From the cell containing the given text, extract its center point as [x, y] coordinate. 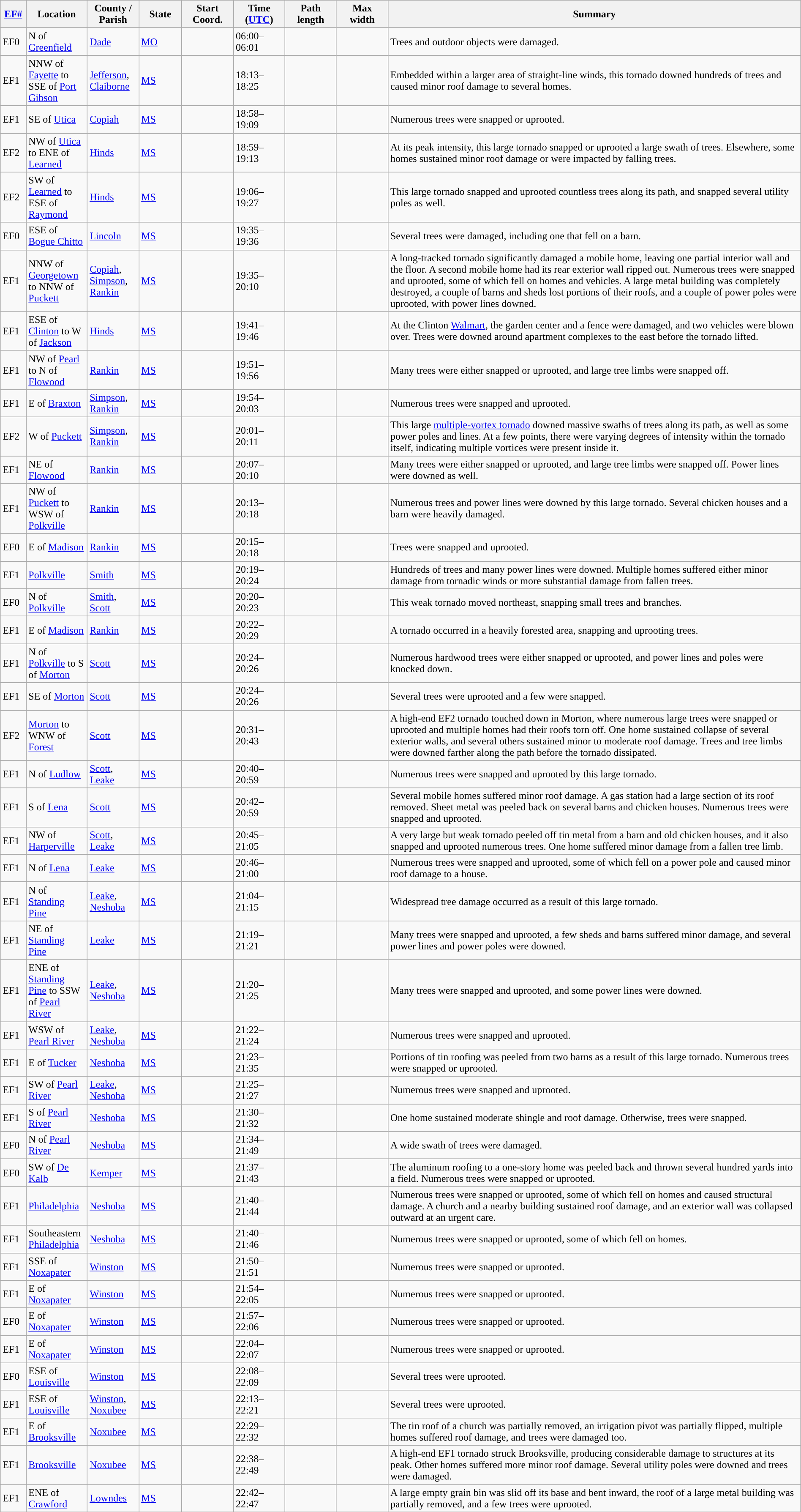
19:54–20:03 [259, 403]
Philadelphia [57, 1206]
N of Ludlow [57, 774]
ENE of Standing Pine to SSW of Pearl River [57, 990]
Dade [113, 41]
Lowndes [113, 1498]
S of Lena [57, 807]
Copiah [113, 119]
20:07–20:10 [259, 469]
Several trees were uprooted and a few were snapped. [594, 697]
NW of Puckett to WSW of Polkville [57, 509]
21:57–22:06 [259, 1321]
Many trees were snapped and uprooted, a few sheds and barns suffered minor damage, and several power lines and power poles were downed. [594, 940]
20:40–20:59 [259, 774]
ENE of Crawford [57, 1498]
Morton to WNW of Forest [57, 735]
22:38–22:49 [259, 1465]
Smith, Scott [113, 603]
W of Puckett [57, 436]
E of Brooksville [57, 1431]
E of Tucker [57, 1063]
Numerous trees and power lines were downed by this large tornado. Several chicken houses and a barn were heavily damaged. [594, 509]
Smith [113, 575]
Many trees were either snapped or uprooted, and large tree limbs were snapped off. [594, 370]
Max width [362, 14]
N of Greenfield [57, 41]
NW of Utica to ENE of Learned [57, 153]
22:29–22:32 [259, 1431]
NW of Pearl to N of Flowood [57, 370]
06:00–06:01 [259, 41]
21:30–21:32 [259, 1118]
21:22–21:24 [259, 1035]
Kemper [113, 1173]
Winston, Noxubee [113, 1404]
Numerous trees were snapped and uprooted by this large tornado. [594, 774]
Brooksville [57, 1465]
20:19–20:24 [259, 575]
21:23–21:35 [259, 1063]
21:50–21:51 [259, 1266]
20:42–20:59 [259, 807]
This large tornado snapped and uprooted countless trees along its path, and snapped several utility poles as well. [594, 197]
One home sustained moderate shingle and roof damage. Otherwise, trees were snapped. [594, 1118]
Summary [594, 14]
21:54–22:05 [259, 1294]
Southeastern Philadelphia [57, 1239]
N of Polkville to S of Morton [57, 663]
21:40–21:44 [259, 1206]
Lincoln [113, 236]
21:40–21:46 [259, 1239]
This weak tornado moved northeast, snapping small trees and branches. [594, 603]
Many trees were snapped and uprooted, and some power lines were downed. [594, 990]
NE of Flowood [57, 469]
NNW of Georgetown to NNW of Puckett [57, 281]
N of Polkville [57, 603]
21:37–21:43 [259, 1173]
Trees were snapped and uprooted. [594, 548]
18:59–19:13 [259, 153]
ESE of Bogue Chitto [57, 236]
20:13–20:18 [259, 509]
19:51–19:56 [259, 370]
Polkville [57, 575]
20:46–21:00 [259, 868]
The aluminum roofing to a one-story home was peeled back and thrown several hundred yards into a field. Numerous trees were snapped or uprooted. [594, 1173]
21:19–21:21 [259, 940]
SW of Pearl River [57, 1091]
WSW of Pearl River [57, 1035]
Trees and outdoor objects were damaged. [594, 41]
E of Braxton [57, 403]
20:20–20:23 [259, 603]
20:22–20:29 [259, 630]
A wide swath of trees were damaged. [594, 1146]
Start Coord. [207, 14]
Jefferson, Claiborne [113, 80]
MO [161, 41]
N of Lena [57, 868]
Embedded within a larger area of straight-line winds, this tornado downed hundreds of trees and caused minor roof damage to several homes. [594, 80]
19:41–19:46 [259, 331]
NE of Standing Pine [57, 940]
21:04–21:15 [259, 901]
18:13–18:25 [259, 80]
SE of Utica [57, 119]
State [161, 14]
21:20–21:25 [259, 990]
20:15–20:18 [259, 548]
Time (UTC) [259, 14]
SW of De Kalb [57, 1173]
ESE of Clinton to W of Jackson [57, 331]
22:04–22:07 [259, 1349]
19:06–19:27 [259, 197]
22:42–22:47 [259, 1498]
20:31–20:43 [259, 735]
Location [57, 14]
21:25–21:27 [259, 1091]
County / Parish [113, 14]
20:01–20:11 [259, 436]
Copiah, Simpson, Rankin [113, 281]
Numerous trees were snapped or uprooted, some of which fell on homes. [594, 1239]
Several trees were damaged, including one that fell on a barn. [594, 236]
19:35–19:36 [259, 236]
20:45–21:05 [259, 840]
Numerous hardwood trees were either snapped or uprooted, and power lines and poles were knocked down. [594, 663]
22:08–22:09 [259, 1376]
18:58–19:09 [259, 119]
Numerous trees were snapped and uprooted, some of which fell on a power pole and caused minor roof damage to a house. [594, 868]
A tornado occurred in a heavily forested area, snapping and uprooting trees. [594, 630]
EF# [14, 14]
Widespread tree damage occurred as a result of this large tornado. [594, 901]
Many trees were either snapped or uprooted, and large tree limbs were snapped off. Power lines were downed as well. [594, 469]
SE of Morton [57, 697]
N of Standing Pine [57, 901]
SSE of Noxapater [57, 1266]
SW of Learned to ESE of Raymond [57, 197]
NW of Harperville [57, 840]
N of Pearl River [57, 1146]
S of Pearl River [57, 1118]
Path length [311, 14]
19:35–20:10 [259, 281]
22:13–22:21 [259, 1404]
NNW of Fayette to SSE of Port Gibson [57, 80]
21:34–21:49 [259, 1146]
Portions of tin roofing was peeled from two barns as a result of this large tornado. Numerous trees were snapped or uprooted. [594, 1063]
